Return the (X, Y) coordinate for the center point of the cell that contains the specified text.  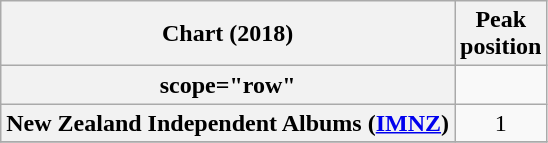
Chart (2018) (228, 34)
Peakposition (501, 34)
1 (501, 123)
New Zealand Independent Albums (IMNZ) (228, 123)
scope="row" (228, 85)
